Search for the cell housing the specified text and yield its [X, Y] center coordinate. 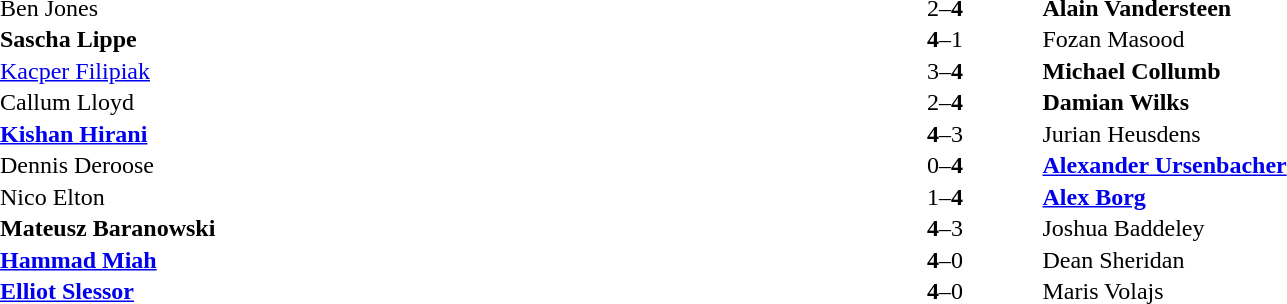
1–4 [944, 197]
4–0 [944, 260]
4–1 [944, 39]
3–4 [944, 71]
2–4 [944, 103]
0–4 [944, 165]
